Find where the given text appears and provide that cell's center as [x, y] coordinate. 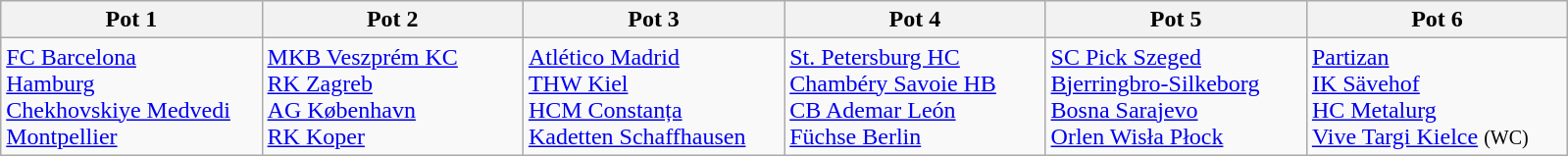
Atlético Madrid THW Kiel HCM Constanța Kadetten Schaffhausen [653, 96]
Pot 1 [131, 20]
Partizan IK Sävehof HC Metalurg Vive Targi Kielce (WC) [1437, 96]
Pot 3 [653, 20]
FC Barcelona Hamburg Chekhovskiye Medvedi Montpellier [131, 96]
Pot 5 [1176, 20]
MKB Veszprém KC RK Zagreb AG København RK Koper [392, 96]
Pot 6 [1437, 20]
St. Petersburg HC Chambéry Savoie HB CB Ademar León Füchse Berlin [915, 96]
SC Pick Szeged Bjerringbro-Silkeborg Bosna Sarajevo Orlen Wisła Płock [1176, 96]
Pot 4 [915, 20]
Pot 2 [392, 20]
